Identify which cell holds the provided text, then report its (x, y) central coordinate. 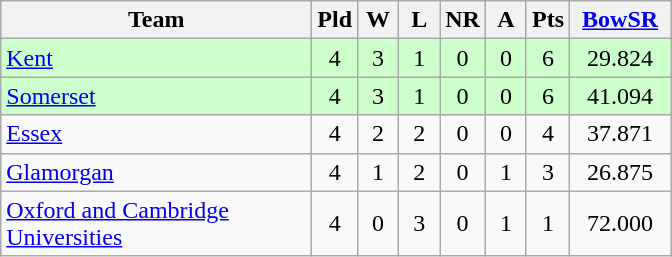
L (420, 20)
41.094 (620, 96)
Team (156, 20)
72.000 (620, 224)
Oxford and Cambridge Universities (156, 224)
NR (463, 20)
Glamorgan (156, 172)
A (506, 20)
W (378, 20)
Essex (156, 134)
Kent (156, 58)
Somerset (156, 96)
26.875 (620, 172)
37.871 (620, 134)
BowSR (620, 20)
Pts (548, 20)
Pld (335, 20)
29.824 (620, 58)
